Find where the given text appears and provide that cell's center as (x, y) coordinate. 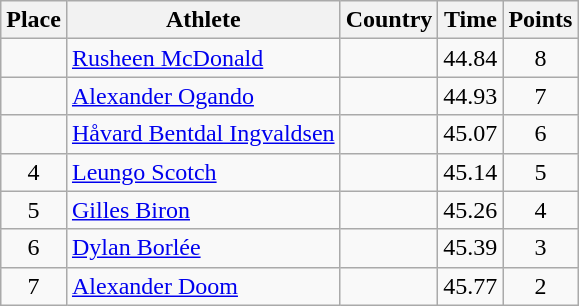
45.07 (470, 134)
8 (540, 58)
Athlete (203, 20)
44.93 (470, 96)
Alexander Ogando (203, 96)
45.14 (470, 172)
45.77 (470, 286)
45.26 (470, 210)
Rusheen McDonald (203, 58)
Points (540, 20)
3 (540, 248)
Gilles Biron (203, 210)
44.84 (470, 58)
Place (34, 20)
Håvard Bentdal Ingvaldsen (203, 134)
Leungo Scotch (203, 172)
Country (389, 20)
2 (540, 286)
Alexander Doom (203, 286)
Dylan Borlée (203, 248)
45.39 (470, 248)
Time (470, 20)
